Search for the cell housing the specified text and yield its [X, Y] center coordinate. 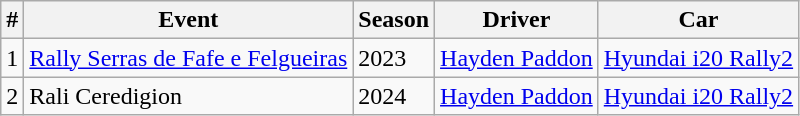
Rally Serras de Fafe e Felgueiras [188, 58]
2023 [394, 58]
Rali Ceredigion [188, 96]
Car [698, 20]
2 [12, 96]
Season [394, 20]
Event [188, 20]
1 [12, 58]
# [12, 20]
2024 [394, 96]
Driver [517, 20]
